Scan for the cell matching the given text and deliver its (X, Y) coordinate at center. 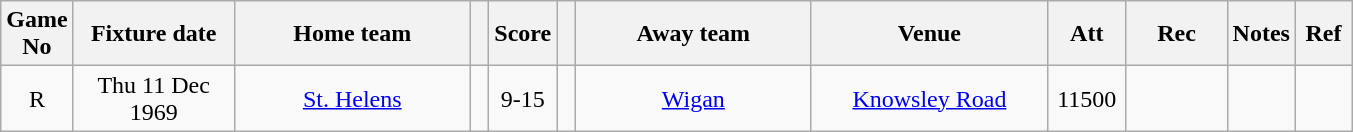
Ref (1323, 34)
Notes (1261, 34)
Away team (693, 34)
Score (523, 34)
11500 (1086, 98)
Thu 11 Dec 1969 (154, 98)
Rec (1176, 34)
St. Helens (352, 98)
Fixture date (154, 34)
Game No (37, 34)
Wigan (693, 98)
Knowsley Road (929, 98)
Venue (929, 34)
9-15 (523, 98)
Att (1086, 34)
R (37, 98)
Home team (352, 34)
